Search for the cell housing the specified text and yield its [X, Y] center coordinate. 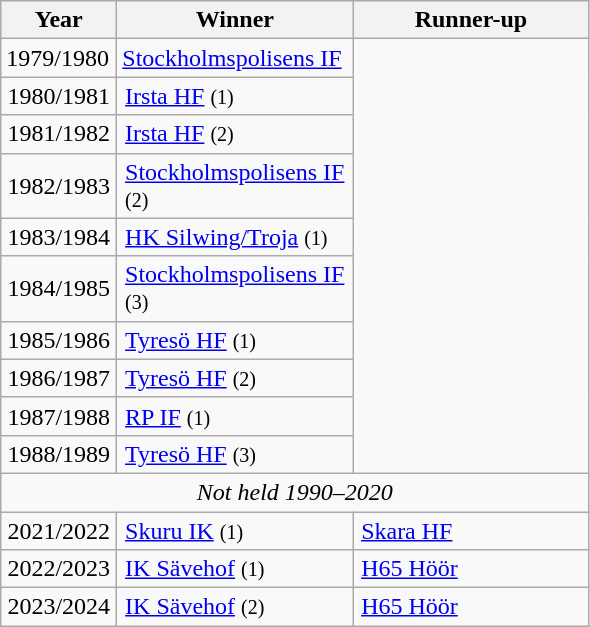
1986/1987 [59, 378]
Irsta HF (2) [235, 134]
Tyresö HF (3) [235, 454]
Stockholmspolisens IF [235, 58]
IK Sävehof (2) [235, 607]
1984/1985 [59, 288]
Winner [235, 20]
2023/2024 [59, 607]
1982/1983 [59, 186]
Year [59, 20]
1988/1989 [59, 454]
Not held 1990–2020 [295, 492]
1979/1980 [59, 58]
1981/1982 [59, 134]
2022/2023 [59, 569]
RP IF (1) [235, 416]
Tyresö HF (1) [235, 340]
1983/1984 [59, 237]
Runner-up [471, 20]
Stockholmspolisens IF (3) [235, 288]
Skuru IK (1) [235, 531]
1985/1986 [59, 340]
Tyresö HF (2) [235, 378]
Skara HF [471, 531]
1987/1988 [59, 416]
Stockholmspolisens IF (2) [235, 186]
IK Sävehof (1) [235, 569]
Irsta HF (1) [235, 96]
HK Silwing/Troja (1) [235, 237]
2021/2022 [59, 531]
1980/1981 [59, 96]
